Output the [X, Y] coordinate of the center of the cell containing the given text.  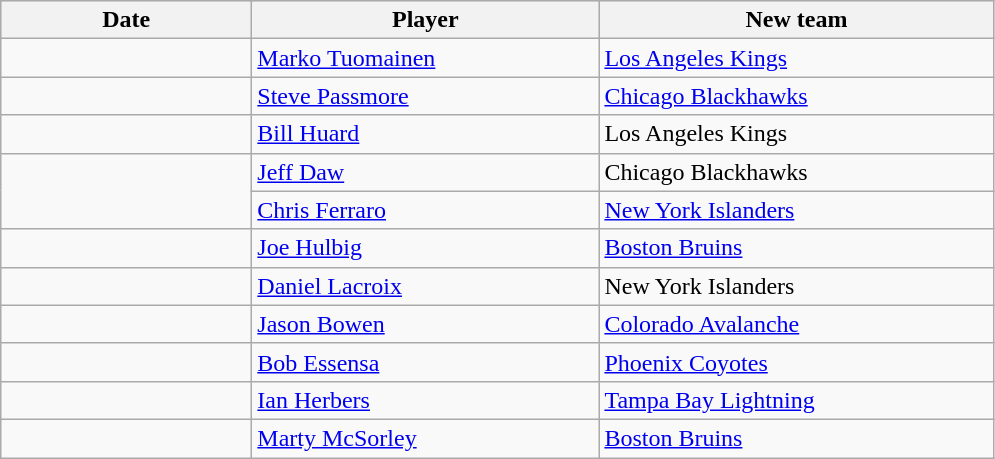
Date [126, 20]
Daniel Lacroix [426, 286]
Jason Bowen [426, 324]
Jeff Daw [426, 172]
Bill Huard [426, 134]
Player [426, 20]
Phoenix Coyotes [796, 362]
Colorado Avalanche [796, 324]
Tampa Bay Lightning [796, 400]
Marty McSorley [426, 438]
Chris Ferraro [426, 210]
Bob Essensa [426, 362]
Marko Tuomainen [426, 58]
Steve Passmore [426, 96]
Ian Herbers [426, 400]
New team [796, 20]
Joe Hulbig [426, 248]
